Determine the (X, Y) coordinate at the center of the cell enclosing the given text.  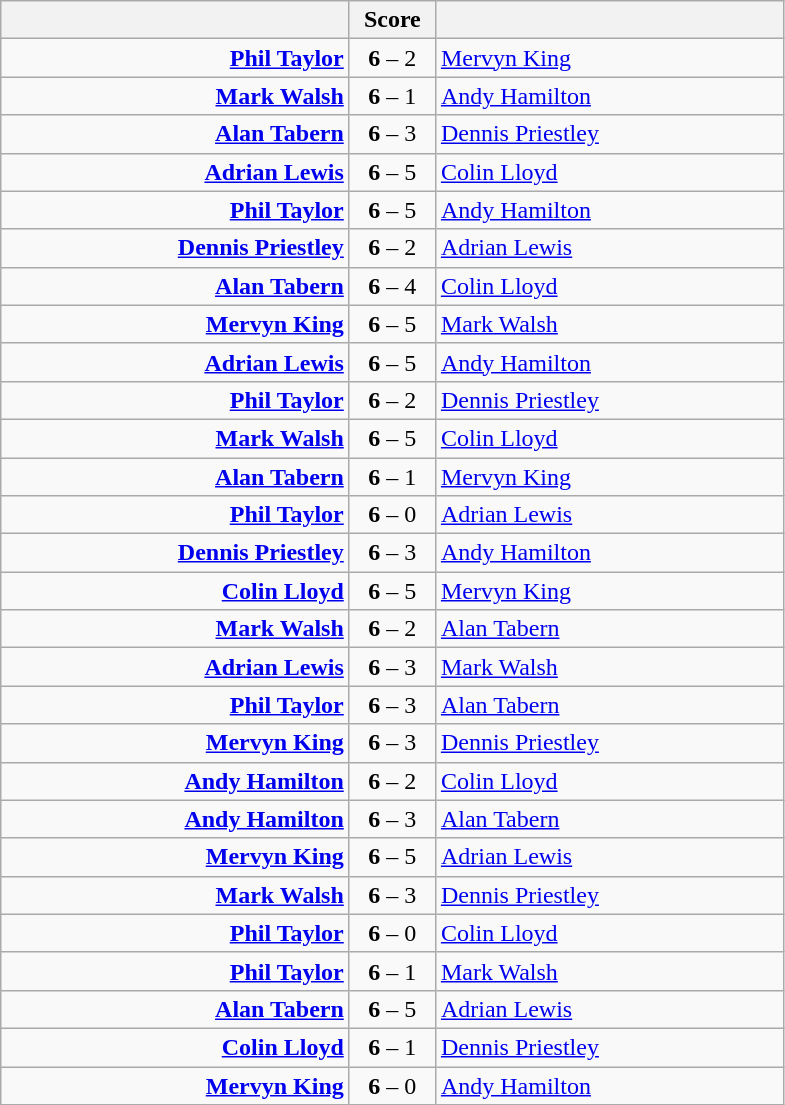
Score (392, 20)
6 – 4 (392, 286)
